Scan for the cell matching the given text and deliver its (X, Y) coordinate at center. 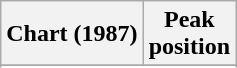
Peakposition (189, 34)
Chart (1987) (72, 34)
